Extract the [x, y] coordinate from the center of the cell holding the provided text.  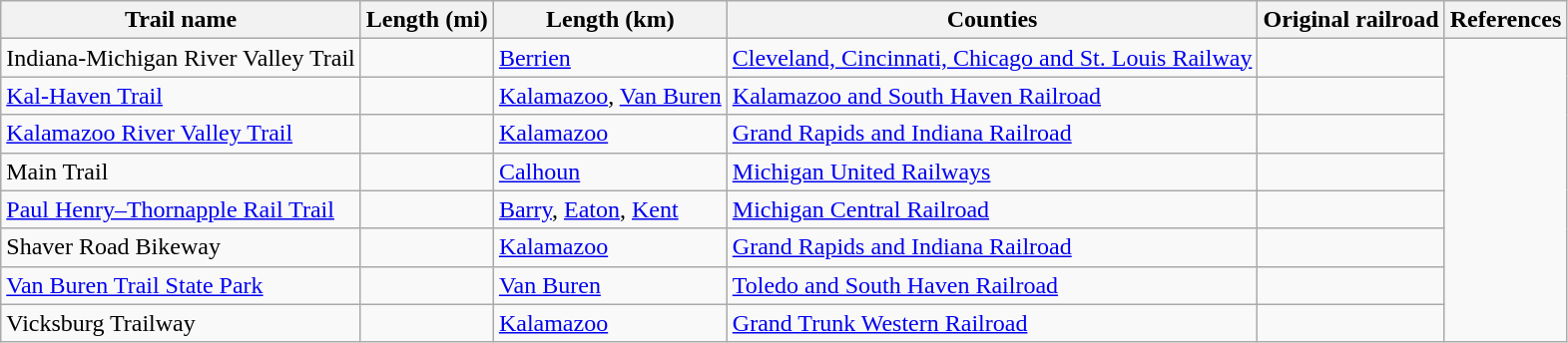
Barry, Eaton, Kent [610, 209]
Grand Trunk Western Railroad [992, 323]
Toledo and South Haven Railroad [992, 285]
Berrien [610, 58]
Kalamazoo and South Haven Railroad [992, 96]
Shaver Road Bikeway [182, 247]
Length (mi) [427, 20]
Michigan United Railways [992, 171]
Michigan Central Railroad [992, 209]
Cleveland, Cincinnati, Chicago and St. Louis Railway [992, 58]
Vicksburg Trailway [182, 323]
Calhoun [610, 171]
Van Buren Trail State Park [182, 285]
Kal-Haven Trail [182, 96]
Length (km) [610, 20]
Trail name [182, 20]
Indiana-Michigan River Valley Trail [182, 58]
Main Trail [182, 171]
Van Buren [610, 285]
References [1505, 20]
Paul Henry–Thornapple Rail Trail [182, 209]
Kalamazoo, Van Buren [610, 96]
Original railroad [1351, 20]
Kalamazoo River Valley Trail [182, 134]
Counties [992, 20]
